Find where the given text appears and provide that cell's center as [X, Y] coordinate. 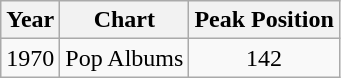
1970 [30, 58]
Pop Albums [124, 58]
Chart [124, 20]
Year [30, 20]
142 [264, 58]
Peak Position [264, 20]
